For the text-containing cell, return its midpoint in [X, Y] coordinate format. 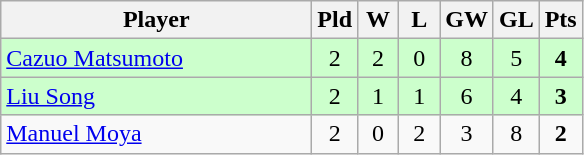
GL [516, 20]
GW [467, 20]
Pts [560, 20]
Liu Song [156, 96]
5 [516, 58]
L [420, 20]
6 [467, 96]
Player [156, 20]
W [378, 20]
Cazuo Matsumoto [156, 58]
Manuel Moya [156, 134]
Pld [335, 20]
